Find where the given text appears and provide that cell's center as [x, y] coordinate. 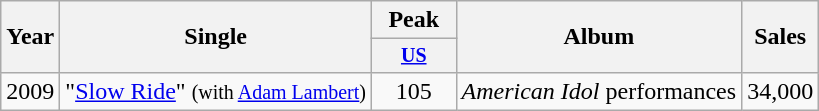
Peak [414, 20]
2009 [30, 91]
Sales [780, 37]
American Idol performances [599, 91]
Single [216, 37]
Year [30, 37]
105 [414, 91]
US [414, 56]
Album [599, 37]
"Slow Ride" (with Adam Lambert) [216, 91]
34,000 [780, 91]
